Provide the (X, Y) coordinate of the cell's center where the given text is located.  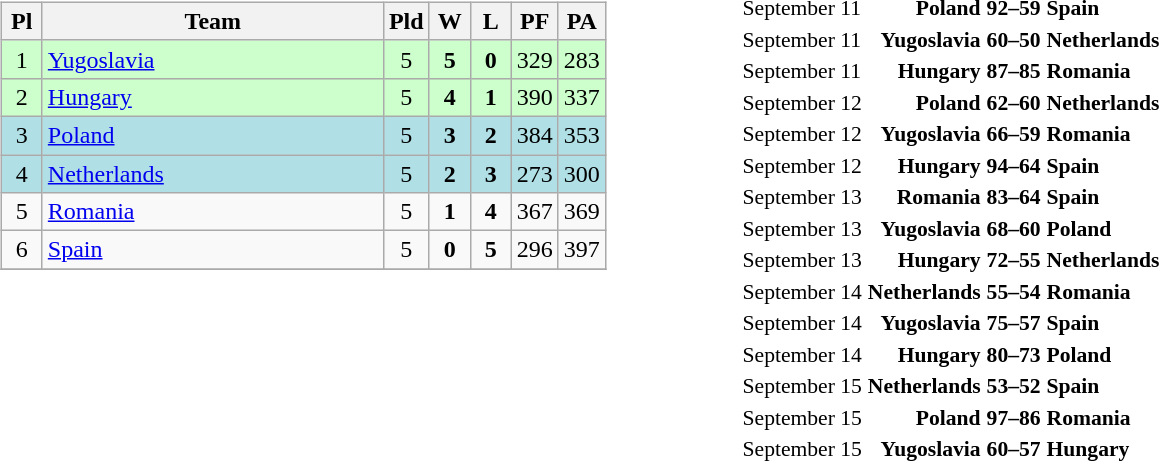
Spain (212, 250)
390 (534, 97)
Pl (22, 21)
87–85 (1014, 71)
367 (534, 212)
53–52 (1014, 386)
PF (534, 21)
Team (212, 21)
273 (534, 173)
6 (22, 250)
PA (582, 21)
55–54 (1014, 291)
62–60 (1014, 102)
83–64 (1014, 197)
68–60 (1014, 228)
72–55 (1014, 260)
60–50 (1014, 39)
L (490, 21)
66–59 (1014, 134)
97–86 (1014, 417)
80–73 (1014, 354)
296 (534, 250)
283 (582, 59)
94–64 (1014, 165)
75–57 (1014, 323)
Pld (406, 21)
W (450, 21)
329 (534, 59)
353 (582, 135)
337 (582, 97)
397 (582, 250)
384 (534, 135)
369 (582, 212)
300 (582, 173)
